Extract the (X, Y) coordinate from the center of the cell holding the provided text.  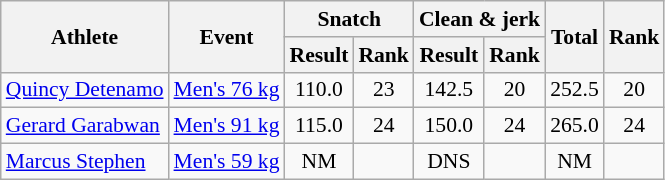
Men's 76 kg (227, 90)
Total (574, 36)
23 (384, 90)
Gerard Garabwan (85, 126)
Men's 91 kg (227, 126)
Event (227, 36)
142.5 (449, 90)
Clean & jerk (480, 19)
DNS (449, 162)
150.0 (449, 126)
Quincy Detenamo (85, 90)
Snatch (350, 19)
Men's 59 kg (227, 162)
110.0 (320, 90)
252.5 (574, 90)
115.0 (320, 126)
Athlete (85, 36)
265.0 (574, 126)
Marcus Stephen (85, 162)
